Provide the (X, Y) coordinate of the cell's center where the given text is located.  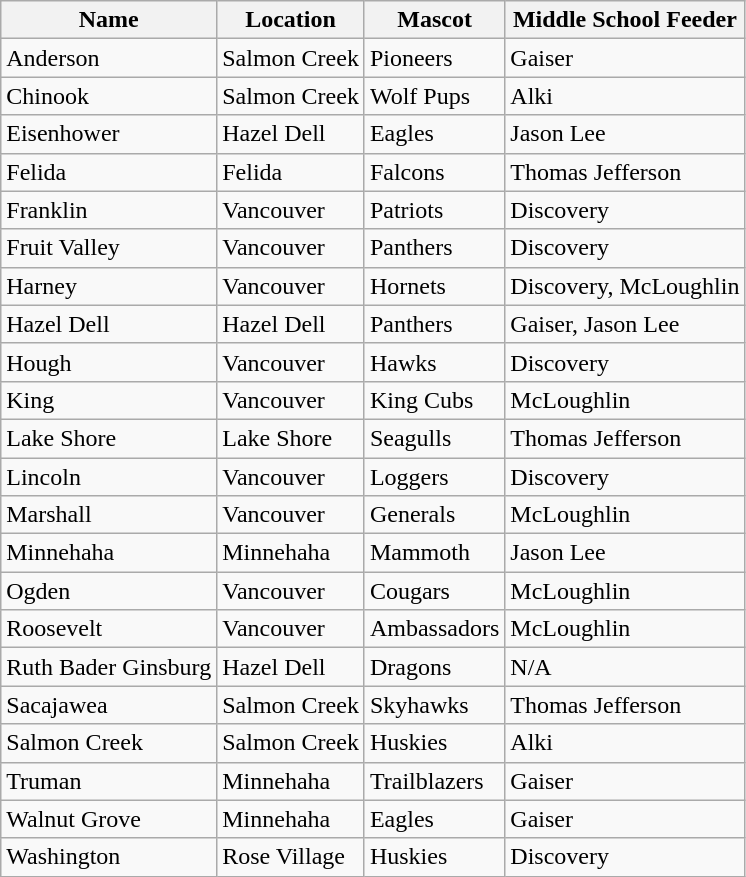
Franklin (109, 210)
Washington (109, 857)
Wolf Pups (434, 96)
Location (291, 20)
Gaiser, Jason Lee (625, 324)
Truman (109, 781)
Hawks (434, 362)
Ogden (109, 591)
Cougars (434, 591)
Trailblazers (434, 781)
Ruth Bader Ginsburg (109, 667)
Patriots (434, 210)
Harney (109, 286)
Hough (109, 362)
Marshall (109, 515)
N/A (625, 667)
Middle School Feeder (625, 20)
Rose Village (291, 857)
Falcons (434, 172)
Discovery, McLoughlin (625, 286)
Fruit Valley (109, 248)
Lincoln (109, 477)
Dragons (434, 667)
Eisenhower (109, 134)
Loggers (434, 477)
Hornets (434, 286)
Name (109, 20)
Chinook (109, 96)
Seagulls (434, 438)
Skyhawks (434, 705)
Generals (434, 515)
King Cubs (434, 400)
Anderson (109, 58)
Pioneers (434, 58)
King (109, 400)
Sacajawea (109, 705)
Ambassadors (434, 629)
Roosevelt (109, 629)
Mascot (434, 20)
Mammoth (434, 553)
Walnut Grove (109, 819)
